Search for the cell housing the specified text and yield its (x, y) center coordinate. 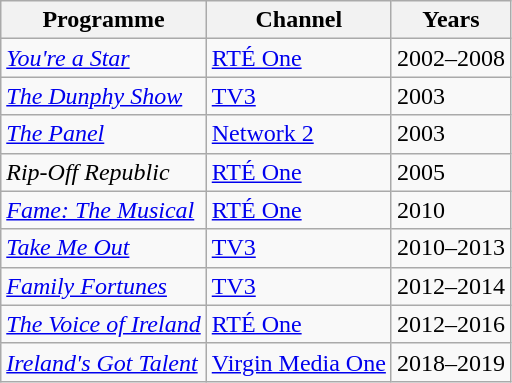
Network 2 (298, 134)
2012–2014 (450, 286)
The Panel (104, 134)
2012–2016 (450, 324)
2010 (450, 210)
2010–2013 (450, 248)
Ireland's Got Talent (104, 362)
Programme (104, 20)
The Voice of Ireland (104, 324)
Rip-Off Republic (104, 172)
Take Me Out (104, 248)
2002–2008 (450, 58)
Virgin Media One (298, 362)
Channel (298, 20)
The Dunphy Show (104, 96)
2018–2019 (450, 362)
Family Fortunes (104, 286)
Fame: The Musical (104, 210)
You're a Star (104, 58)
Years (450, 20)
2005 (450, 172)
